For the text-containing cell, return its midpoint in (x, y) coordinate format. 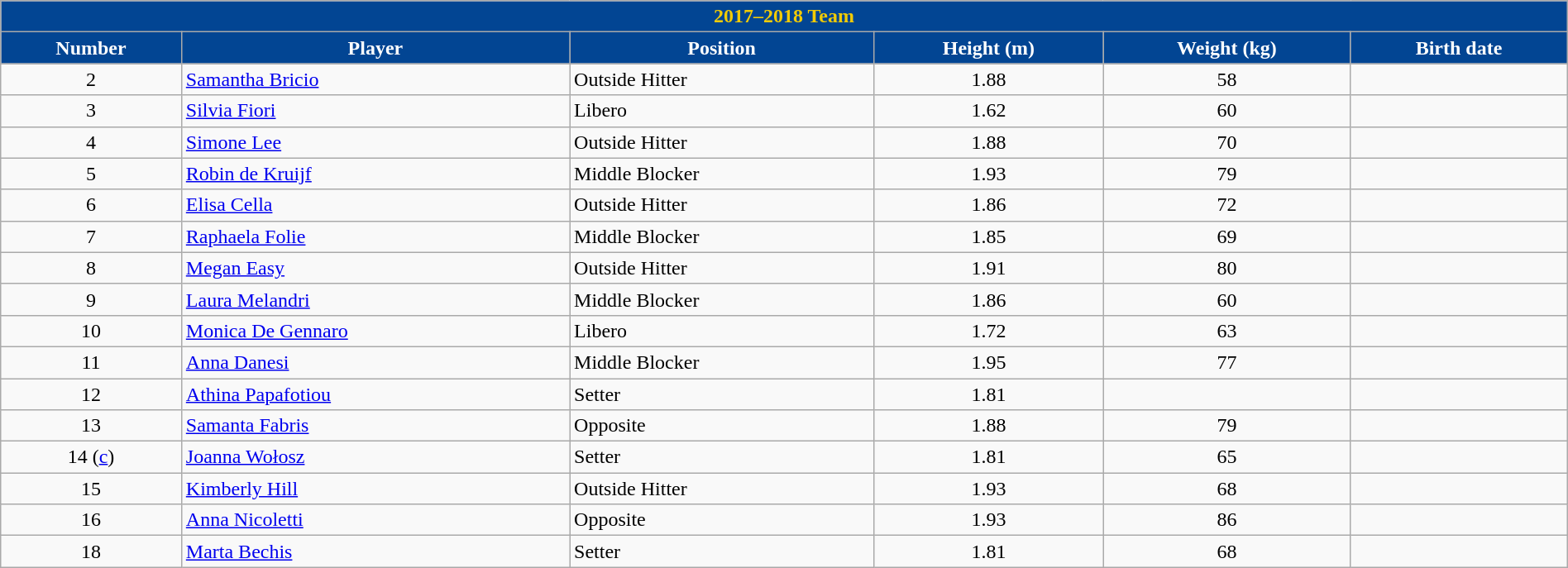
65 (1227, 457)
18 (91, 551)
70 (1227, 142)
Player (375, 48)
58 (1227, 79)
11 (91, 362)
14 (c) (91, 457)
6 (91, 205)
Anna Danesi (375, 362)
4 (91, 142)
1.85 (989, 236)
77 (1227, 362)
1.95 (989, 362)
Raphaela Folie (375, 236)
Birth date (1459, 48)
Robin de Kruijf (375, 174)
Height (m) (989, 48)
9 (91, 299)
8 (91, 268)
12 (91, 394)
Samanta Fabris (375, 426)
5 (91, 174)
Anna Nicoletti (375, 520)
Monica De Gennaro (375, 331)
Silvia Fiori (375, 111)
1.62 (989, 111)
86 (1227, 520)
80 (1227, 268)
13 (91, 426)
1.91 (989, 268)
Samantha Bricio (375, 79)
2017–2018 Team (784, 17)
Megan Easy (375, 268)
3 (91, 111)
Laura Melandri (375, 299)
63 (1227, 331)
16 (91, 520)
Elisa Cella (375, 205)
Joanna Wołosz (375, 457)
10 (91, 331)
7 (91, 236)
Athina Papafotiou (375, 394)
2 (91, 79)
Kimberly Hill (375, 489)
15 (91, 489)
1.72 (989, 331)
Number (91, 48)
72 (1227, 205)
Marta Bechis (375, 551)
Position (722, 48)
Weight (kg) (1227, 48)
69 (1227, 236)
Simone Lee (375, 142)
